Provide the (X, Y) coordinate of the cell's center where the given text is located.  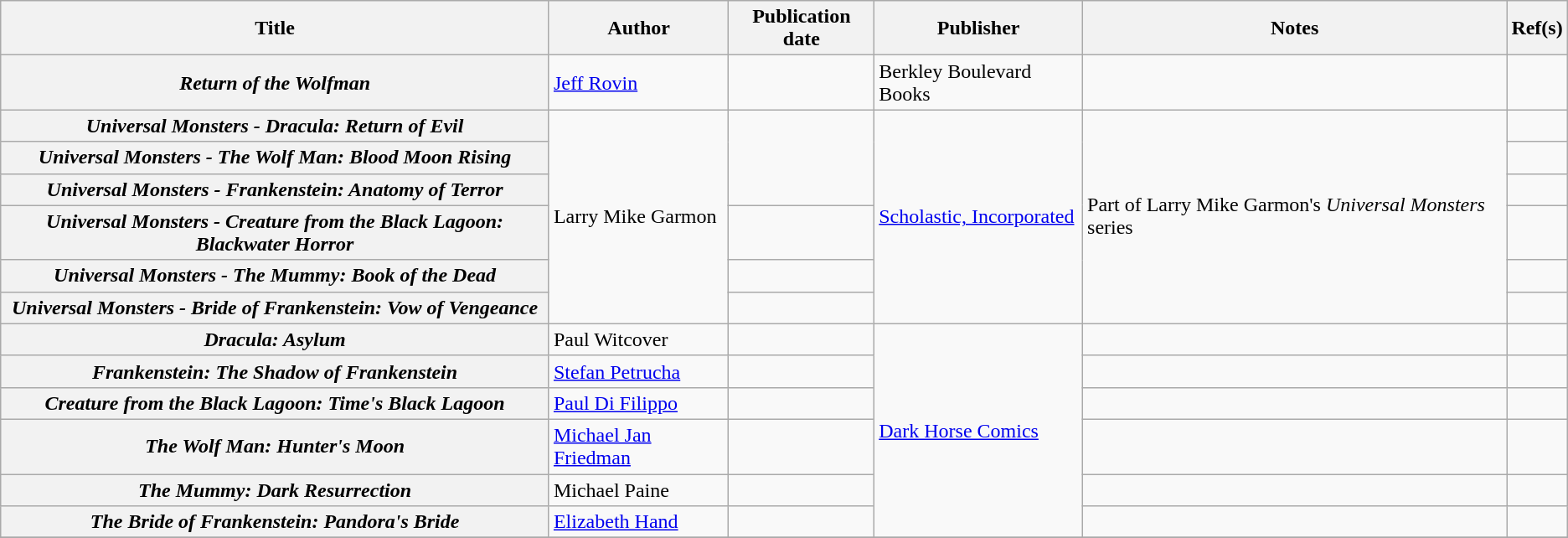
Stefan Petrucha (638, 371)
Publication date (802, 28)
The Bride of Frankenstein: Pandora's Bride (275, 522)
Publisher (978, 28)
Author (638, 28)
Larry Mike Garmon (638, 216)
Paul Witcover (638, 339)
Scholastic, Incorporated (978, 216)
Elizabeth Hand (638, 522)
Notes (1295, 28)
The Wolf Man: Hunter's Moon (275, 446)
Ref(s) (1537, 28)
Jeff Rovin (638, 82)
Universal Monsters - The Wolf Man: Blood Moon Rising (275, 158)
Universal Monsters - Bride of Frankenstein: Vow of Vengeance (275, 308)
Creature from the Black Lagoon: Time's Black Lagoon (275, 403)
Part of Larry Mike Garmon's Universal Monsters series (1295, 216)
Return of the Wolfman (275, 82)
Universal Monsters - Creature from the Black Lagoon: Blackwater Horror (275, 233)
Berkley Boulevard Books (978, 82)
Universal Monsters - The Mummy: Book of the Dead (275, 276)
The Mummy: Dark Resurrection (275, 490)
Universal Monsters - Dracula: Return of Evil (275, 126)
Frankenstein: The Shadow of Frankenstein (275, 371)
Paul Di Filippo (638, 403)
Title (275, 28)
Dracula: Asylum (275, 339)
Michael Jan Friedman (638, 446)
Universal Monsters - Frankenstein: Anatomy of Terror (275, 189)
Dark Horse Comics (978, 431)
Michael Paine (638, 490)
